Return (X, Y) of the center of cell containing provided text 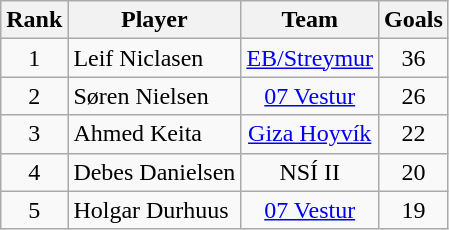
3 (34, 134)
26 (414, 96)
Leif Niclasen (154, 58)
Holgar Durhuus (154, 210)
20 (414, 172)
2 (34, 96)
1 (34, 58)
Debes Danielsen (154, 172)
Søren Nielsen (154, 96)
Ahmed Keita (154, 134)
22 (414, 134)
Player (154, 20)
4 (34, 172)
Team (310, 20)
5 (34, 210)
Rank (34, 20)
36 (414, 58)
19 (414, 210)
EB/Streymur (310, 58)
Goals (414, 20)
NSÍ II (310, 172)
Giza Hoyvík (310, 134)
